Find where the given text appears and provide that cell's center as [x, y] coordinate. 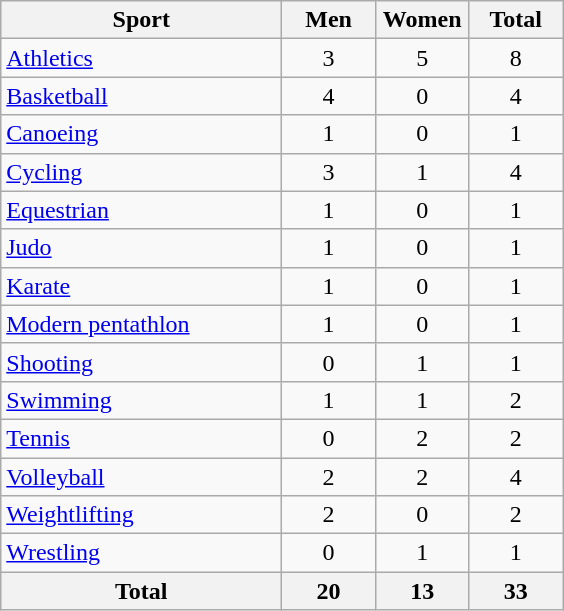
Volleyball [142, 477]
Modern pentathlon [142, 324]
Tennis [142, 438]
Karate [142, 286]
Weightlifting [142, 515]
Athletics [142, 58]
Judo [142, 248]
Cycling [142, 172]
Men [329, 20]
5 [422, 58]
Women [422, 20]
Wrestling [142, 553]
8 [516, 58]
20 [329, 591]
Equestrian [142, 210]
Sport [142, 20]
Swimming [142, 400]
Canoeing [142, 134]
33 [516, 591]
Shooting [142, 362]
13 [422, 591]
Basketball [142, 96]
